From the cell containing the given text, extract its center point as [X, Y] coordinate. 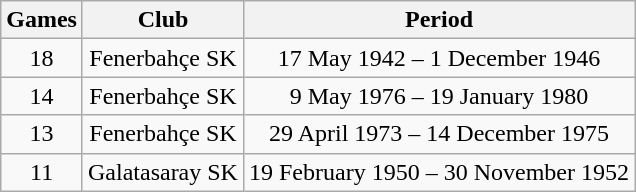
19 February 1950 – 30 November 1952 [438, 172]
13 [42, 134]
17 May 1942 – 1 December 1946 [438, 58]
Games [42, 20]
Club [162, 20]
9 May 1976 – 19 January 1980 [438, 96]
14 [42, 96]
11 [42, 172]
Galatasaray SK [162, 172]
18 [42, 58]
Period [438, 20]
29 April 1973 – 14 December 1975 [438, 134]
